Return the (X, Y) coordinate for the center point of the cell that contains the specified text.  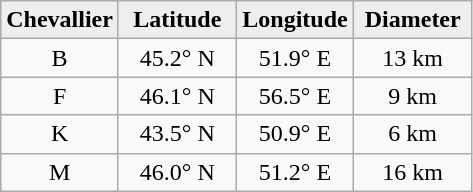
M (60, 172)
50.9° E (295, 134)
Diameter (413, 20)
51.9° E (295, 58)
Latitude (177, 20)
F (60, 96)
46.1° N (177, 96)
45.2° N (177, 58)
43.5° N (177, 134)
16 km (413, 172)
56.5° E (295, 96)
6 km (413, 134)
9 km (413, 96)
Chevallier (60, 20)
46.0° N (177, 172)
51.2° E (295, 172)
K (60, 134)
B (60, 58)
13 km (413, 58)
Longitude (295, 20)
